Provide the (X, Y) coordinate of the cell's center where the given text is located.  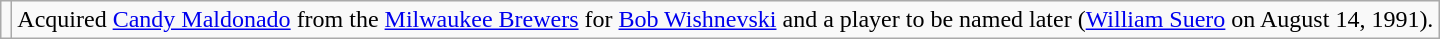
Acquired Candy Maldonado from the Milwaukee Brewers for Bob Wishnevski and a player to be named later (William Suero on August 14, 1991). (726, 20)
